From the cell containing the given text, extract its center point as (X, Y) coordinate. 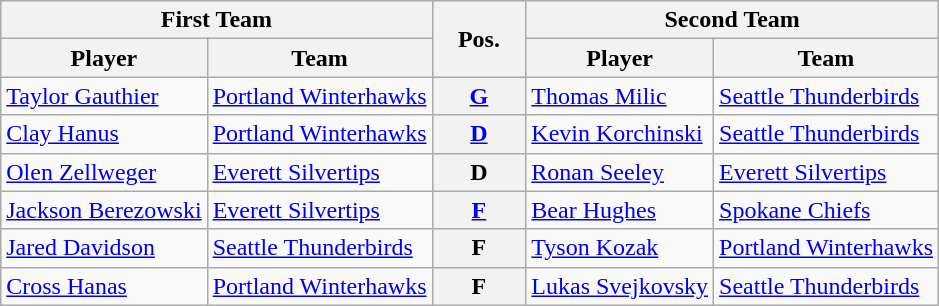
Jackson Berezowski (104, 210)
G (479, 96)
Kevin Korchinski (620, 134)
Bear Hughes (620, 210)
Olen Zellweger (104, 172)
Pos. (479, 39)
Taylor Gauthier (104, 96)
Tyson Kozak (620, 248)
Spokane Chiefs (826, 210)
Ronan Seeley (620, 172)
Cross Hanas (104, 286)
Clay Hanus (104, 134)
Second Team (732, 20)
First Team (216, 20)
Lukas Svejkovsky (620, 286)
Thomas Milic (620, 96)
Jared Davidson (104, 248)
